Return (X, Y) of the center of cell containing provided text 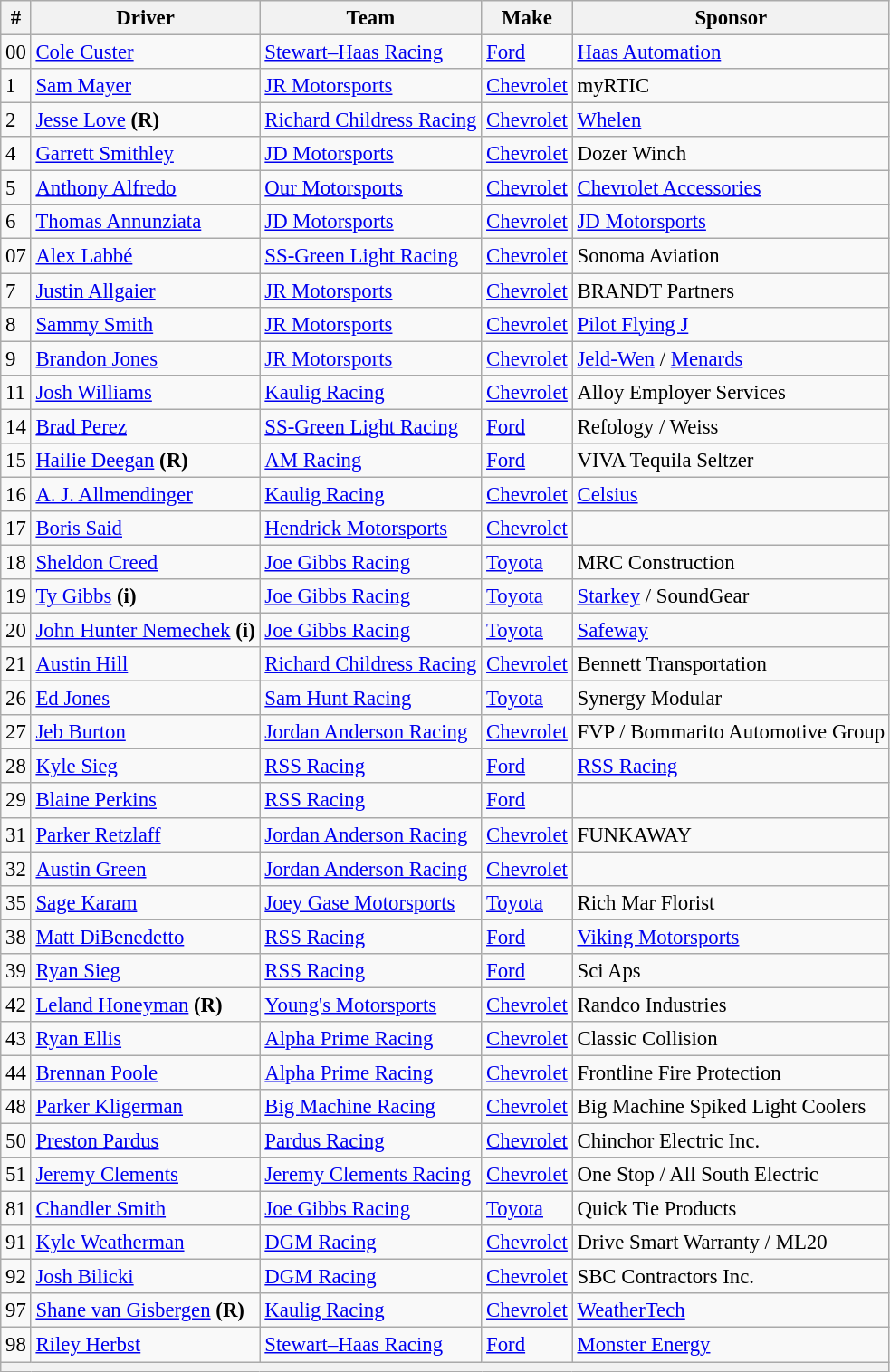
Sage Karam (145, 902)
Make (527, 18)
# (16, 18)
Synergy Modular (731, 699)
Viking Motorsports (731, 937)
Riley Herbst (145, 1345)
Jeb Burton (145, 732)
9 (16, 358)
Jeremy Clements (145, 1175)
Alex Labbé (145, 256)
Brennan Poole (145, 1072)
29 (16, 801)
Hailie Deegan (R) (145, 461)
1 (16, 86)
Alloy Employer Services (731, 392)
FUNKAWAY (731, 834)
One Stop / All South Electric (731, 1175)
8 (16, 324)
Classic Collision (731, 1039)
Sci Aps (731, 971)
Big Machine Spiked Light Coolers (731, 1107)
Brandon Jones (145, 358)
18 (16, 562)
Bennett Transportation (731, 664)
92 (16, 1277)
Jesse Love (R) (145, 120)
Sam Hunt Racing (371, 699)
Our Motorsports (371, 188)
Kyle Sieg (145, 767)
Jeld-Wen / Menards (731, 358)
FVP / Bommarito Automotive Group (731, 732)
WeatherTech (731, 1311)
Anthony Alfredo (145, 188)
7 (16, 291)
Rich Mar Florist (731, 902)
31 (16, 834)
Preston Pardus (145, 1141)
Chevrolet Accessories (731, 188)
5 (16, 188)
Matt DiBenedetto (145, 937)
Joey Gase Motorsports (371, 902)
AM Racing (371, 461)
16 (16, 494)
91 (16, 1243)
35 (16, 902)
Ryan Sieg (145, 971)
myRTIC (731, 86)
51 (16, 1175)
Thomas Annunziata (145, 222)
Josh Williams (145, 392)
32 (16, 869)
17 (16, 529)
48 (16, 1107)
97 (16, 1311)
42 (16, 1005)
39 (16, 971)
Dozer Winch (731, 154)
Shane van Gisbergen (R) (145, 1311)
Pardus Racing (371, 1141)
98 (16, 1345)
Brad Perez (145, 426)
Chandler Smith (145, 1209)
15 (16, 461)
Sammy Smith (145, 324)
John Hunter Nemechek (i) (145, 631)
26 (16, 699)
Randco Industries (731, 1005)
81 (16, 1209)
4 (16, 154)
BRANDT Partners (731, 291)
Starkey / SoundGear (731, 596)
Ryan Ellis (145, 1039)
Austin Hill (145, 664)
MRC Construction (731, 562)
14 (16, 426)
Sponsor (731, 18)
Josh Bilicki (145, 1277)
Frontline Fire Protection (731, 1072)
Celsius (731, 494)
Leland Honeyman (R) (145, 1005)
2 (16, 120)
Safeway (731, 631)
Hendrick Motorsports (371, 529)
Haas Automation (731, 52)
6 (16, 222)
Quick Tie Products (731, 1209)
00 (16, 52)
50 (16, 1141)
Blaine Perkins (145, 801)
Drive Smart Warranty / ML20 (731, 1243)
20 (16, 631)
Parker Retzlaff (145, 834)
07 (16, 256)
Austin Green (145, 869)
21 (16, 664)
Cole Custer (145, 52)
27 (16, 732)
Parker Kligerman (145, 1107)
Driver (145, 18)
19 (16, 596)
Jeremy Clements Racing (371, 1175)
Garrett Smithley (145, 154)
Refology / Weiss (731, 426)
Ty Gibbs (i) (145, 596)
38 (16, 937)
VIVA Tequila Seltzer (731, 461)
Ed Jones (145, 699)
Young's Motorsports (371, 1005)
Justin Allgaier (145, 291)
Whelen (731, 120)
44 (16, 1072)
11 (16, 392)
Team (371, 18)
Monster Energy (731, 1345)
Chinchor Electric Inc. (731, 1141)
Boris Said (145, 529)
SBC Contractors Inc. (731, 1277)
Big Machine Racing (371, 1107)
Pilot Flying J (731, 324)
43 (16, 1039)
28 (16, 767)
Kyle Weatherman (145, 1243)
Sam Mayer (145, 86)
A. J. Allmendinger (145, 494)
Sheldon Creed (145, 562)
Sonoma Aviation (731, 256)
